Search for the cell housing the specified text and yield its [X, Y] center coordinate. 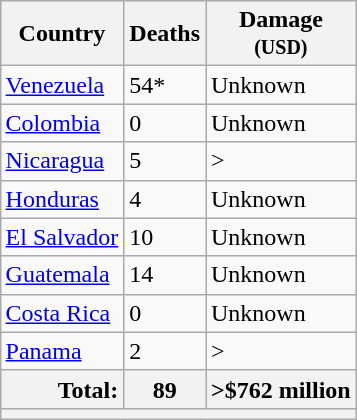
Total: [62, 389]
Damage(USD) [282, 34]
10 [165, 237]
Deaths [165, 34]
Panama [62, 351]
4 [165, 199]
Nicaragua [62, 161]
54* [165, 85]
>$762 million [282, 389]
14 [165, 275]
Country [62, 34]
Costa Rica [62, 313]
5 [165, 161]
Honduras [62, 199]
El Salvador [62, 237]
Colombia [62, 123]
89 [165, 389]
2 [165, 351]
Venezuela [62, 85]
Guatemala [62, 275]
